Extract the (X, Y) coordinate from the center of the cell holding the provided text.  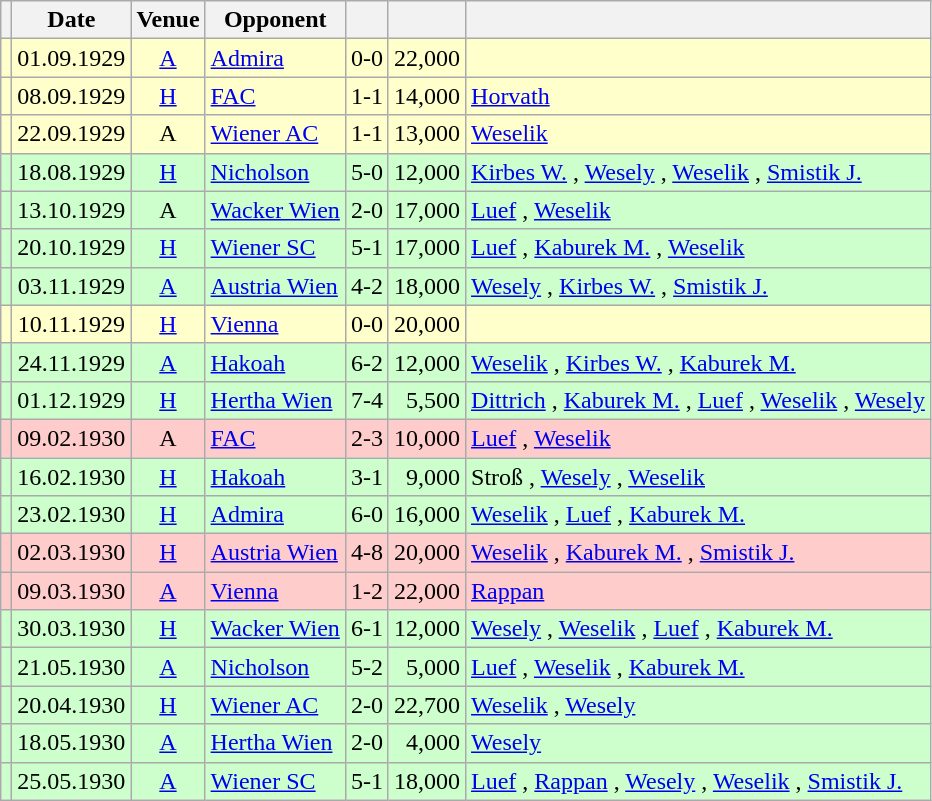
24.11.1929 (72, 362)
Opponent (275, 20)
7-4 (366, 400)
13.10.1929 (72, 210)
13,000 (426, 134)
01.09.1929 (72, 58)
5,500 (426, 400)
4-2 (366, 286)
18.05.1930 (72, 743)
16.02.1930 (72, 477)
6-0 (366, 515)
22,700 (426, 705)
21.05.1930 (72, 667)
2-3 (366, 438)
22.09.1929 (72, 134)
Horvath (698, 96)
Venue (168, 20)
25.05.1930 (72, 781)
Weselik , Kirbes W. , Kaburek M. (698, 362)
5-0 (366, 172)
Rappan (698, 591)
1-2 (366, 591)
03.11.1929 (72, 286)
9,000 (426, 477)
10,000 (426, 438)
20.10.1929 (72, 248)
Weselik (698, 134)
08.09.1929 (72, 96)
3-1 (366, 477)
Wesely (698, 743)
Kirbes W. , Wesely , Weselik , Smistik J. (698, 172)
30.03.1930 (72, 629)
6-2 (366, 362)
14,000 (426, 96)
09.02.1930 (72, 438)
02.03.1930 (72, 553)
Wesely , Kirbes W. , Smistik J. (698, 286)
Wesely , Weselik , Luef , Kaburek M. (698, 629)
20.04.1930 (72, 705)
4,000 (426, 743)
Date (72, 20)
Stroß , Wesely , Weselik (698, 477)
5-2 (366, 667)
4-8 (366, 553)
23.02.1930 (72, 515)
6-1 (366, 629)
09.03.1930 (72, 591)
16,000 (426, 515)
Weselik , Luef , Kaburek M. (698, 515)
10.11.1929 (72, 324)
Weselik , Wesely (698, 705)
01.12.1929 (72, 400)
18.08.1929 (72, 172)
Luef , Weselik , Kaburek M. (698, 667)
Dittrich , Kaburek M. , Luef , Weselik , Wesely (698, 400)
Luef , Rappan , Wesely , Weselik , Smistik J. (698, 781)
Weselik , Kaburek M. , Smistik J. (698, 553)
Luef , Kaburek M. , Weselik (698, 248)
5,000 (426, 667)
